Find where the given text appears and provide that cell's center as (X, Y) coordinate. 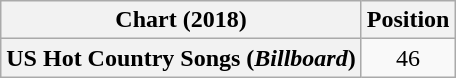
US Hot Country Songs (Billboard) (181, 58)
Chart (2018) (181, 20)
46 (408, 58)
Position (408, 20)
